Return (x, y) of the center of cell containing provided text 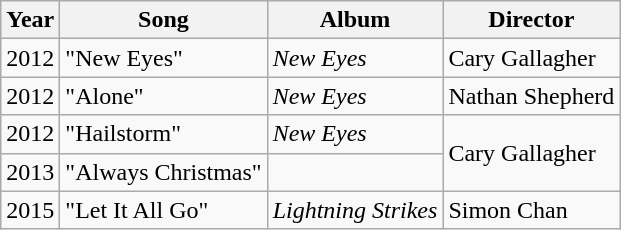
"Let It All Go" (164, 210)
"Always Christmas" (164, 172)
"Hailstorm" (164, 134)
Year (30, 20)
"Alone" (164, 96)
Lightning Strikes (355, 210)
2013 (30, 172)
2015 (30, 210)
Nathan Shepherd (532, 96)
"New Eyes" (164, 58)
Album (355, 20)
Simon Chan (532, 210)
Director (532, 20)
Song (164, 20)
